Extract the [x, y] coordinate from the center of the cell holding the provided text.  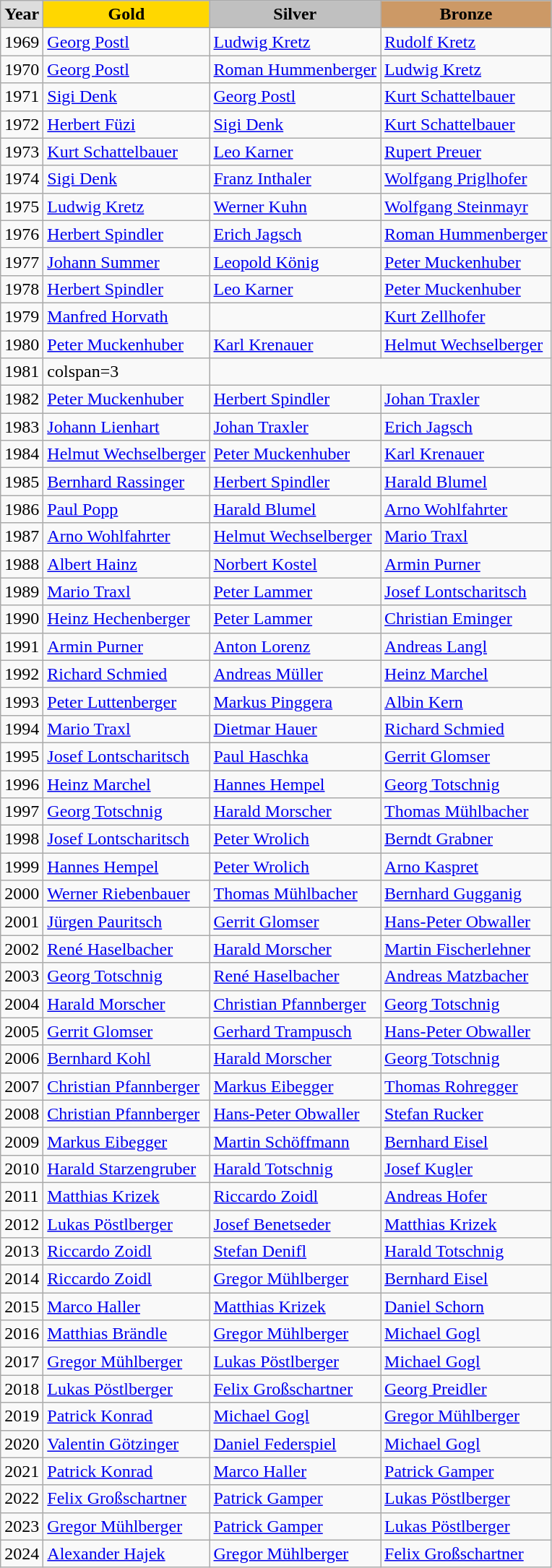
Harald Starzengruber [126, 1169]
Silver [295, 14]
Martin Schöffmann [295, 1141]
colspan=3 [126, 372]
Josef Kugler [467, 1169]
2003 [22, 976]
Year [22, 14]
1993 [22, 701]
2013 [22, 1252]
2012 [22, 1224]
2009 [22, 1141]
2007 [22, 1086]
1989 [22, 592]
2024 [22, 1554]
Valentin Götzinger [126, 1444]
Andreas Müller [295, 674]
1978 [22, 289]
1983 [22, 427]
Gerhard Trampusch [295, 1031]
Heinz Hechenberger [126, 619]
1990 [22, 619]
Wolfgang Priglhofer [467, 179]
Johann Summer [126, 261]
Kurt Zellhofer [467, 316]
2001 [22, 922]
1979 [22, 316]
Bernhard Kohl [126, 1059]
2000 [22, 894]
Thomas Rohregger [467, 1086]
2015 [22, 1307]
Martin Fischerlehner [467, 949]
1970 [22, 69]
2011 [22, 1196]
Werner Riebenbauer [126, 894]
Stefan Denifl [295, 1252]
2008 [22, 1114]
Markus Pinggera [295, 701]
Josef Benetseder [295, 1224]
Peter Luttenberger [126, 701]
Daniel Schorn [467, 1307]
Jürgen Pauritsch [126, 922]
2006 [22, 1059]
1991 [22, 646]
Paul Haschka [295, 756]
2002 [22, 949]
Gold [126, 14]
Franz Inthaler [295, 179]
Bernhard Gugganig [467, 894]
1981 [22, 372]
Johann Lienhart [126, 427]
Herbert Füzi [126, 124]
Georg Preidler [467, 1389]
2017 [22, 1361]
Manfred Horvath [126, 316]
1980 [22, 345]
Arno Kaspret [467, 867]
1994 [22, 729]
Andreas Hofer [467, 1196]
2004 [22, 1004]
Bernhard Rassinger [126, 482]
Andreas Langl [467, 646]
2019 [22, 1416]
1971 [22, 97]
2022 [22, 1499]
1995 [22, 756]
2010 [22, 1169]
2020 [22, 1444]
Christian Eminger [467, 619]
1996 [22, 784]
Rupert Preuer [467, 152]
1973 [22, 152]
Matthias Brändle [126, 1334]
2016 [22, 1334]
1998 [22, 839]
2014 [22, 1279]
2005 [22, 1031]
1969 [22, 42]
1987 [22, 537]
1975 [22, 207]
1984 [22, 454]
Leopold König [295, 261]
Norbert Kostel [295, 564]
1988 [22, 564]
1982 [22, 399]
1976 [22, 234]
Albin Kern [467, 701]
1999 [22, 867]
Anton Lorenz [295, 646]
1972 [22, 124]
Daniel Federspiel [295, 1444]
Werner Kuhn [295, 207]
Bronze [467, 14]
1997 [22, 812]
1974 [22, 179]
1992 [22, 674]
Andreas Matzbacher [467, 976]
1986 [22, 509]
1985 [22, 482]
Dietmar Hauer [295, 729]
Wolfgang Steinmayr [467, 207]
Alexander Hajek [126, 1554]
1977 [22, 261]
Berndt Grabner [467, 839]
Albert Hainz [126, 564]
Paul Popp [126, 509]
2021 [22, 1471]
2023 [22, 1526]
Rudolf Kretz [467, 42]
Stefan Rucker [467, 1114]
2018 [22, 1389]
